Search for the cell housing the specified text and yield its (X, Y) center coordinate. 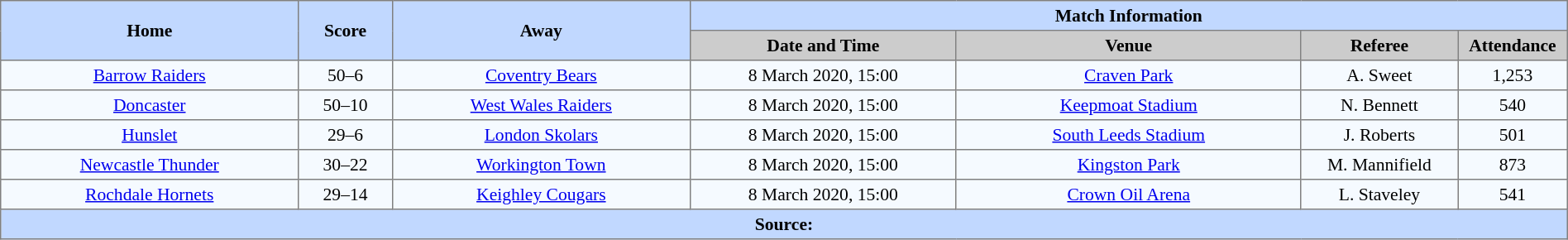
501 (1513, 135)
M. Mannifield (1379, 165)
L. Staveley (1379, 194)
London Skolars (541, 135)
Hunslet (150, 135)
South Leeds Stadium (1128, 135)
30–22 (346, 165)
873 (1513, 165)
29–14 (346, 194)
Match Information (1128, 16)
Away (541, 31)
Newcastle Thunder (150, 165)
Home (150, 31)
Score (346, 31)
West Wales Raiders (541, 105)
Craven Park (1128, 75)
Keepmoat Stadium (1128, 105)
J. Roberts (1379, 135)
Source: (784, 224)
50–10 (346, 105)
A. Sweet (1379, 75)
Crown Oil Arena (1128, 194)
Keighley Cougars (541, 194)
50–6 (346, 75)
Coventry Bears (541, 75)
540 (1513, 105)
1,253 (1513, 75)
Kingston Park (1128, 165)
Barrow Raiders (150, 75)
Referee (1379, 46)
Date and Time (823, 46)
Workington Town (541, 165)
541 (1513, 194)
Rochdale Hornets (150, 194)
Attendance (1513, 46)
29–6 (346, 135)
Doncaster (150, 105)
Venue (1128, 46)
N. Bennett (1379, 105)
